Locate the cell with the specified text and output its [x, y] center coordinate. 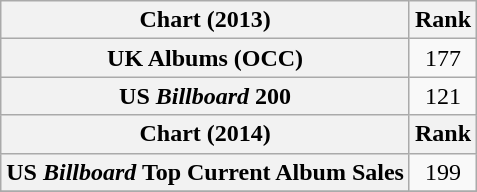
121 [442, 96]
177 [442, 58]
US Billboard 200 [206, 96]
199 [442, 172]
US Billboard Top Current Album Sales [206, 172]
Chart (2013) [206, 20]
UK Albums (OCC) [206, 58]
Chart (2014) [206, 134]
